Identify which cell holds the provided text, then report its [X, Y] central coordinate. 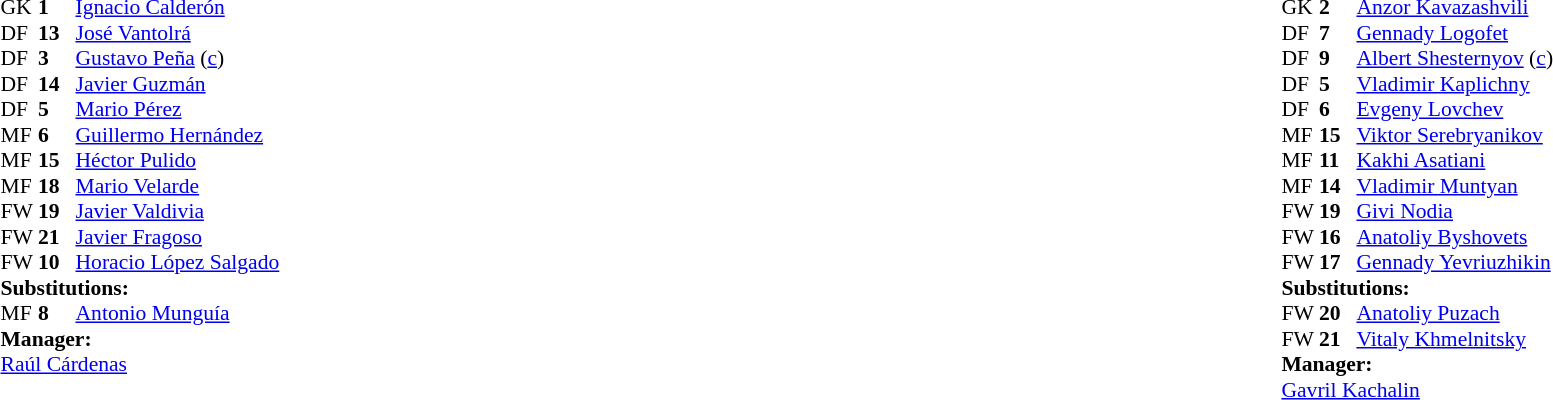
Gustavo Peña (c) [178, 59]
Givi Nodia [1454, 211]
9 [1338, 59]
José Vantolrá [178, 33]
Vitaly Khmelnitsky [1454, 339]
Raúl Cárdenas [140, 365]
Anatoliy Puzach [1454, 313]
Héctor Pulido [178, 161]
Horacio López Salgado [178, 263]
Evgeny Lovchev [1454, 109]
Gennady Yevriuzhikin [1454, 263]
7 [1338, 33]
Anatoliy Byshovets [1454, 237]
Gennady Logofet [1454, 33]
20 [1338, 313]
Javier Fragoso [178, 237]
11 [1338, 161]
Javier Valdivia [178, 211]
Mario Velarde [178, 186]
Guillermo Hernández [178, 135]
16 [1338, 237]
Javier Guzmán [178, 84]
17 [1338, 263]
Viktor Serebryanikov [1454, 135]
3 [57, 59]
Albert Shesternyov (c) [1454, 59]
Kakhi Asatiani [1454, 161]
Vladimir Muntyan [1454, 186]
18 [57, 186]
Mario Pérez [178, 109]
8 [57, 313]
Vladimir Kaplichny [1454, 84]
10 [57, 263]
Antonio Munguía [178, 313]
13 [57, 33]
